For the text-containing cell, return its midpoint in [X, Y] coordinate format. 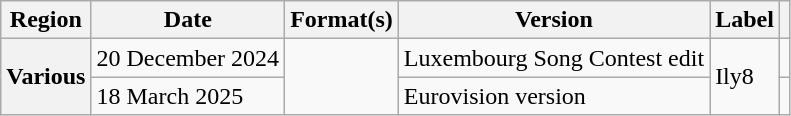
Eurovision version [554, 96]
20 December 2024 [188, 58]
Luxembourg Song Contest edit [554, 58]
Format(s) [342, 20]
Ily8 [745, 77]
Various [46, 77]
Region [46, 20]
Version [554, 20]
18 March 2025 [188, 96]
Date [188, 20]
Label [745, 20]
